Output the (x, y) coordinate of the center of the cell containing the given text.  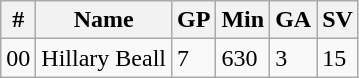
00 (18, 58)
7 (194, 58)
3 (294, 58)
# (18, 20)
15 (338, 58)
Hillary Beall (104, 58)
Name (104, 20)
GA (294, 20)
GP (194, 20)
Min (243, 20)
SV (338, 20)
630 (243, 58)
